Identify which cell holds the provided text, then report its [x, y] central coordinate. 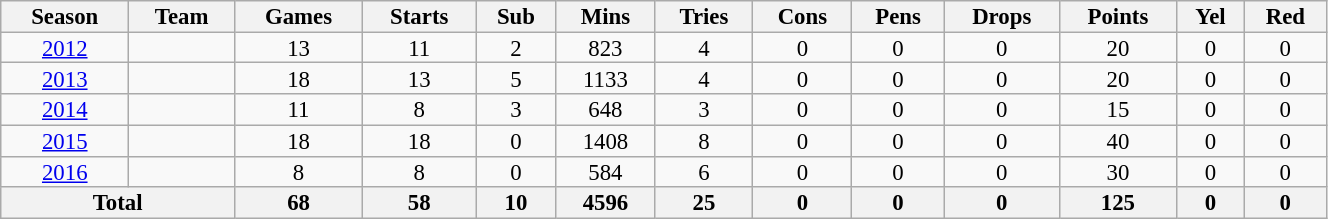
2015 [65, 140]
58 [420, 204]
Yel [1211, 16]
2016 [65, 172]
648 [606, 110]
Red [1285, 16]
2 [516, 48]
4596 [606, 204]
Games [299, 16]
Team [182, 16]
Total [118, 204]
Pens [898, 16]
Points [1118, 16]
2014 [65, 110]
2013 [65, 78]
125 [1118, 204]
5 [516, 78]
Drops [1002, 16]
584 [606, 172]
2012 [65, 48]
Sub [516, 16]
Mins [606, 16]
Cons [802, 16]
1408 [606, 140]
10 [516, 204]
40 [1118, 140]
823 [606, 48]
15 [1118, 110]
6 [704, 172]
30 [1118, 172]
Season [65, 16]
25 [704, 204]
Starts [420, 16]
1133 [606, 78]
68 [299, 204]
Tries [704, 16]
